Return (x, y) of the center of cell containing provided text 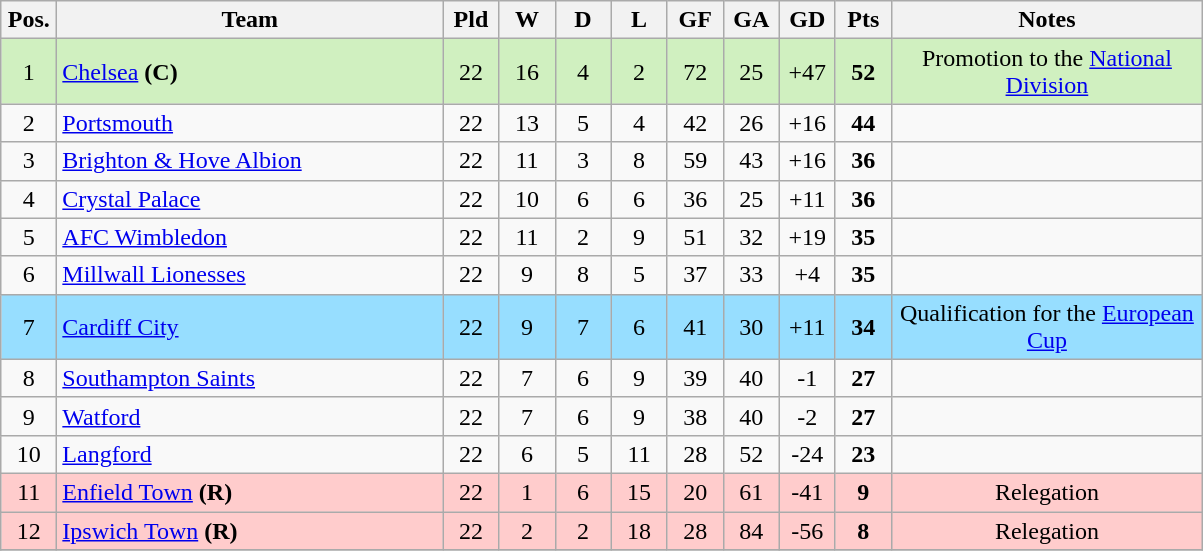
Langford (250, 454)
Crystal Palace (250, 199)
12 (29, 531)
Enfield Town (R) (250, 492)
43 (751, 161)
Pos. (29, 20)
Watford (250, 416)
23 (863, 454)
Pts (863, 20)
Qualification for the European Cup (1046, 326)
+19 (807, 237)
44 (863, 123)
+4 (807, 275)
Ipswich Town (R) (250, 531)
W (527, 20)
39 (695, 378)
72 (695, 72)
Team (250, 20)
61 (751, 492)
34 (863, 326)
D (583, 20)
26 (751, 123)
Notes (1046, 20)
L (639, 20)
-24 (807, 454)
Promotion to the National Division (1046, 72)
33 (751, 275)
84 (751, 531)
37 (695, 275)
41 (695, 326)
Millwall Lionesses (250, 275)
Southampton Saints (250, 378)
Chelsea (C) (250, 72)
Pld (471, 20)
+47 (807, 72)
-41 (807, 492)
AFC Wimbledon (250, 237)
Portsmouth (250, 123)
38 (695, 416)
13 (527, 123)
GD (807, 20)
59 (695, 161)
15 (639, 492)
-56 (807, 531)
16 (527, 72)
GA (751, 20)
18 (639, 531)
51 (695, 237)
42 (695, 123)
32 (751, 237)
Cardiff City (250, 326)
30 (751, 326)
-2 (807, 416)
Brighton & Hove Albion (250, 161)
-1 (807, 378)
20 (695, 492)
GF (695, 20)
